Return the [X, Y] coordinate for the center point of the cell that contains the specified text.  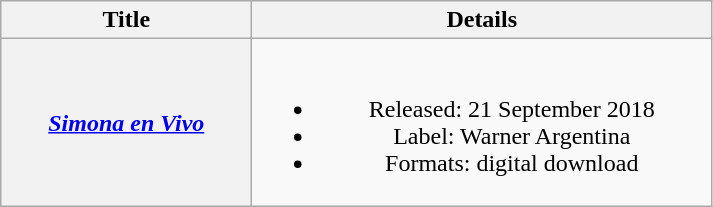
Title [126, 20]
Details [482, 20]
Released: 21 September 2018Label: Warner ArgentinaFormats: digital download [482, 122]
Simona en Vivo [126, 122]
